Identify which cell holds the provided text, then report its [X, Y] central coordinate. 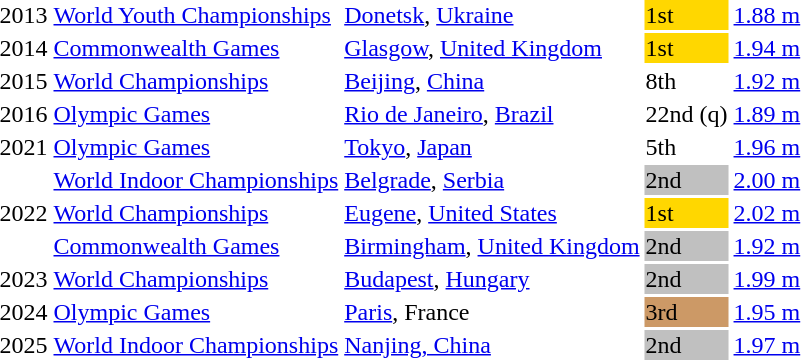
8th [686, 81]
Rio de Janeiro, Brazil [492, 114]
Budapest, Hungary [492, 279]
Paris, France [492, 312]
Glasgow, United Kingdom [492, 48]
Donetsk, Ukraine [492, 15]
World Youth Championships [196, 15]
Birmingham, United Kingdom [492, 246]
22nd (q) [686, 114]
Belgrade, Serbia [492, 180]
Eugene, United States [492, 213]
Beijing, China [492, 81]
Nanjing, China [492, 345]
5th [686, 147]
3rd [686, 312]
Tokyo, Japan [492, 147]
